Pinpoint the cell where the given text exists, returning its (x, y) midpoint coordinate. 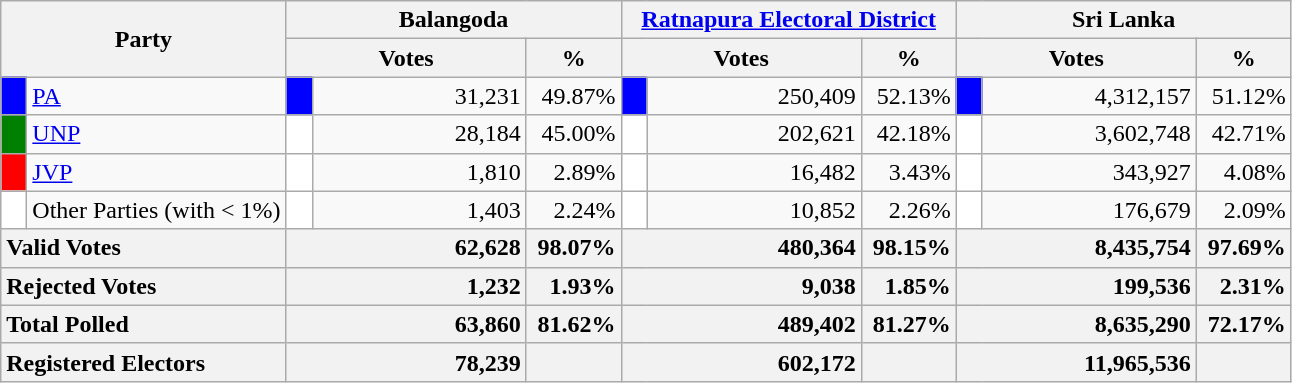
176,679 (1089, 210)
45.00% (574, 134)
Party (144, 39)
3,602,748 (1089, 134)
1.93% (574, 286)
199,536 (1076, 286)
343,927 (1089, 172)
Total Polled (144, 324)
4,312,157 (1089, 96)
Valid Votes (144, 248)
81.27% (908, 324)
3.43% (908, 172)
PA (156, 96)
72.17% (1244, 324)
2.26% (908, 210)
51.12% (1244, 96)
1,232 (406, 286)
Sri Lanka (1124, 20)
250,409 (754, 96)
2.31% (1244, 286)
1.85% (908, 286)
10,852 (754, 210)
16,482 (754, 172)
49.87% (574, 96)
97.69% (1244, 248)
31,231 (419, 96)
98.15% (908, 248)
602,172 (741, 362)
2.24% (574, 210)
202,621 (754, 134)
78,239 (406, 362)
2.09% (1244, 210)
4.08% (1244, 172)
9,038 (741, 286)
81.62% (574, 324)
62,628 (406, 248)
8,635,290 (1076, 324)
28,184 (419, 134)
42.18% (908, 134)
Ratnapura Electoral District (788, 20)
UNP (156, 134)
JVP (156, 172)
1,810 (419, 172)
Balangoda (454, 20)
480,364 (741, 248)
2.89% (574, 172)
11,965,536 (1076, 362)
98.07% (574, 248)
Other Parties (with < 1%) (156, 210)
52.13% (908, 96)
489,402 (741, 324)
42.71% (1244, 134)
Rejected Votes (144, 286)
8,435,754 (1076, 248)
63,860 (406, 324)
Registered Electors (144, 362)
1,403 (419, 210)
